Output the (X, Y) coordinate of the center of the cell containing the given text.  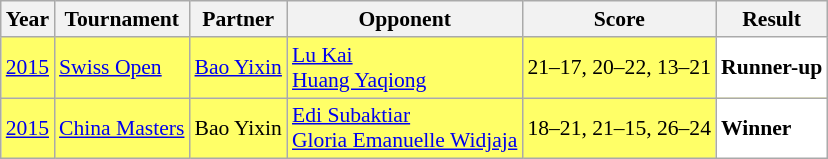
Winner (772, 128)
Partner (238, 19)
21–17, 20–22, 13–21 (619, 68)
Year (28, 19)
Tournament (122, 19)
Edi Subaktiar Gloria Emanuelle Widjaja (404, 128)
Lu Kai Huang Yaqiong (404, 68)
Runner-up (772, 68)
China Masters (122, 128)
Result (772, 19)
Score (619, 19)
Opponent (404, 19)
18–21, 21–15, 26–24 (619, 128)
Swiss Open (122, 68)
